For the text-containing cell, return its midpoint in (x, y) coordinate format. 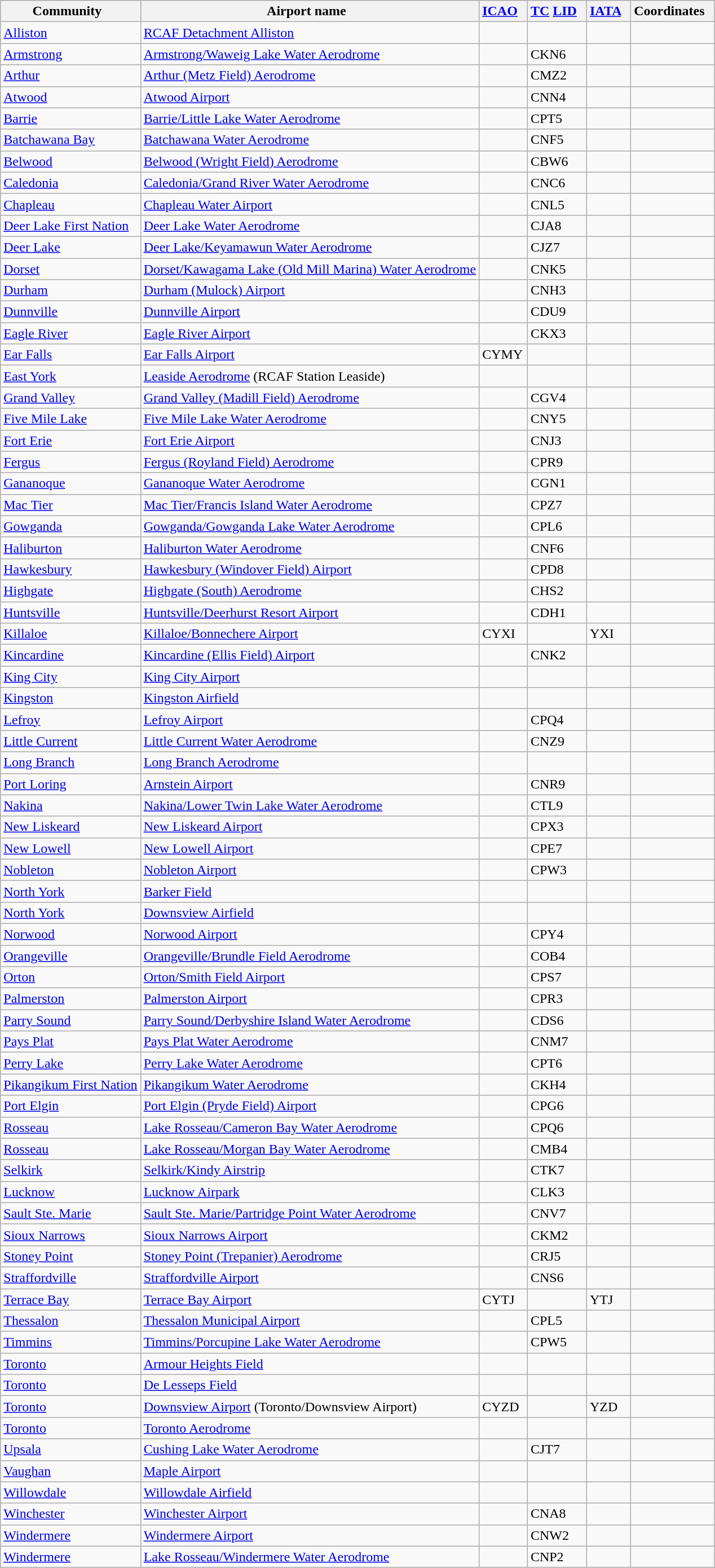
Port Elgin (70, 1106)
Barker Field (310, 891)
Port Elgin (Pryde Field) Airport (310, 1106)
CMB4 (557, 1149)
Stoney Point (70, 1256)
Winchester Airport (310, 1514)
Gananoque Water Aerodrome (310, 483)
CNK5 (557, 269)
Arthur (70, 76)
Little Current (70, 741)
Barrie/Little Lake Water Aerodrome (310, 118)
Sioux Narrows Airport (310, 1235)
Timmins/Porcupine Lake Water Aerodrome (310, 1342)
Deer Lake First Nation (70, 226)
Atwood (70, 97)
CPZ7 (557, 505)
Armstrong (70, 54)
Nakina/Lower Twin Lake Water Aerodrome (310, 805)
Gananoque (70, 483)
CNY5 (557, 419)
CBW6 (557, 161)
CKX3 (557, 333)
Dunnville (70, 312)
Nobleton Airport (310, 870)
Downsview Airfield (310, 913)
Orton/Smith Field Airport (310, 977)
Eagle River Airport (310, 333)
Armour Heights Field (310, 1364)
Port Loring (70, 784)
Killaloe (70, 634)
Chapleau (70, 204)
Willowdale (70, 1492)
CYTJ (504, 1299)
CNF6 (557, 548)
Mac Tier/Francis Island Water Aerodrome (310, 505)
CJA8 (557, 226)
CMZ2 (557, 76)
Eagle River (70, 333)
CNM7 (557, 1042)
Willowdale Airfield (310, 1492)
Hawkesbury (70, 569)
Deer Lake/Keyamawun Water Aerodrome (310, 247)
CGN1 (557, 483)
YZD (608, 1407)
Norwood Airport (310, 934)
Fergus (70, 462)
ICAO (504, 11)
Huntsville/Deerhurst Resort Airport (310, 612)
Highgate (South) Aerodrome (310, 591)
CHS2 (557, 591)
CPW5 (557, 1342)
Toronto Aerodrome (310, 1428)
Belwood (Wright Field) Aerodrome (310, 161)
Kingston (70, 698)
CNF5 (557, 140)
CDH1 (557, 612)
Dorset (70, 269)
Caledonia (70, 183)
De Lesseps Field (310, 1385)
Lake Rosseau/Windermere Water Aerodrome (310, 1557)
RCAF Detachment Alliston (310, 33)
Fort Erie (70, 441)
Lucknow (70, 1192)
CJT7 (557, 1450)
CJZ7 (557, 247)
Gowganda (70, 526)
Kincardine (Ellis Field) Airport (310, 655)
Deer Lake (70, 247)
Atwood Airport (310, 97)
Mac Tier (70, 505)
Cushing Lake Water Aerodrome (310, 1450)
CPR3 (557, 999)
Nakina (70, 805)
YXI (608, 634)
CPS7 (557, 977)
Parry Sound/Derbyshire Island Water Aerodrome (310, 1020)
Lake Rosseau/Morgan Bay Water Aerodrome (310, 1149)
Durham (Mulock) Airport (310, 290)
Kingston Airfield (310, 698)
CNP2 (557, 1557)
CNA8 (557, 1514)
Parry Sound (70, 1020)
New Lowell Airport (310, 848)
Upsala (70, 1450)
Alliston (70, 33)
CYMY (504, 355)
Fort Erie Airport (310, 441)
TC LID (557, 11)
Arnstein Airport (310, 784)
Selkirk/Kindy Airstrip (310, 1170)
Sault Ste. Marie/Partridge Point Water Aerodrome (310, 1213)
Sault Ste. Marie (70, 1213)
Orangeville (70, 956)
CNK2 (557, 655)
CNW2 (557, 1535)
CPT6 (557, 1063)
Five Mile Lake (70, 419)
CPX3 (557, 827)
New Lowell (70, 848)
CNL5 (557, 204)
East York (70, 376)
Grand Valley (Madill Field) Aerodrome (310, 398)
Gowganda/Gowganda Lake Water Aerodrome (310, 526)
CLK3 (557, 1192)
CKN6 (557, 54)
Lefroy (70, 720)
CKM2 (557, 1235)
Batchawana Water Aerodrome (310, 140)
Perry Lake (70, 1063)
Batchawana Bay (70, 140)
CNH3 (557, 290)
Ear Falls (70, 355)
Timmins (70, 1342)
Belwood (70, 161)
Maple Airport (310, 1471)
YTJ (608, 1299)
COB4 (557, 956)
Ear Falls Airport (310, 355)
Haliburton Water Aerodrome (310, 548)
Selkirk (70, 1170)
CNV7 (557, 1213)
CPD8 (557, 569)
Downsview Airport (Toronto/Downsview Airport) (310, 1407)
Chapleau Water Airport (310, 204)
Thessalon Municipal Airport (310, 1321)
Dunnville Airport (310, 312)
Terrace Bay (70, 1299)
Straffordville Airport (310, 1278)
CDS6 (557, 1020)
CGV4 (557, 398)
Five Mile Lake Water Aerodrome (310, 419)
CYZD (504, 1407)
Community (70, 11)
Lefroy Airport (310, 720)
Fergus (Royland Field) Aerodrome (310, 462)
Vaughan (70, 1471)
Palmerston (70, 999)
Caledonia/Grand River Water Aerodrome (310, 183)
Airport name (310, 11)
IATA (608, 11)
CRJ5 (557, 1256)
Straffordville (70, 1278)
CPQ6 (557, 1127)
Sioux Narrows (70, 1235)
Palmerston Airport (310, 999)
CPE7 (557, 848)
Haliburton (70, 548)
Durham (70, 290)
Norwood (70, 934)
CNJ3 (557, 441)
Pays Plat Water Aerodrome (310, 1042)
Grand Valley (70, 398)
CPW3 (557, 870)
Terrace Bay Airport (310, 1299)
CNR9 (557, 784)
Barrie (70, 118)
CNZ9 (557, 741)
CKH4 (557, 1085)
Orangeville/Brundle Field Aerodrome (310, 956)
Leaside Aerodrome (RCAF Station Leaside) (310, 376)
CNS6 (557, 1278)
Long Branch Aerodrome (310, 763)
Windermere Airport (310, 1535)
CPQ4 (557, 720)
CTL9 (557, 805)
Coordinates (673, 11)
CPY4 (557, 934)
Huntsville (70, 612)
CDU9 (557, 312)
Little Current Water Aerodrome (310, 741)
King City (70, 677)
Lake Rosseau/Cameron Bay Water Aerodrome (310, 1127)
Highgate (70, 591)
New Liskeard (70, 827)
Winchester (70, 1514)
CPT5 (557, 118)
Long Branch (70, 763)
Lucknow Airpark (310, 1192)
CNN4 (557, 97)
Perry Lake Water Aerodrome (310, 1063)
CPR9 (557, 462)
CNC6 (557, 183)
CPL5 (557, 1321)
CTK7 (557, 1170)
New Liskeard Airport (310, 827)
CPL6 (557, 526)
King City Airport (310, 677)
Thessalon (70, 1321)
Killaloe/Bonnechere Airport (310, 634)
Orton (70, 977)
Deer Lake Water Aerodrome (310, 226)
CPG6 (557, 1106)
Armstrong/Waweig Lake Water Aerodrome (310, 54)
Nobleton (70, 870)
Pays Plat (70, 1042)
Pikangikum Water Aerodrome (310, 1085)
Hawkesbury (Windover Field) Airport (310, 569)
Dorset/Kawagama Lake (Old Mill Marina) Water Aerodrome (310, 269)
Pikangikum First Nation (70, 1085)
CYXI (504, 634)
Arthur (Metz Field) Aerodrome (310, 76)
Stoney Point (Trepanier) Aerodrome (310, 1256)
Kincardine (70, 655)
